For the text-containing cell, return its midpoint in [X, Y] coordinate format. 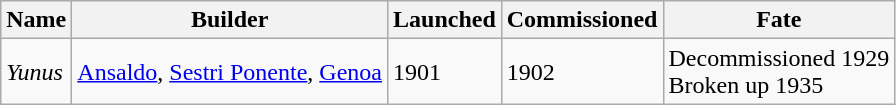
1902 [582, 72]
Yunus [36, 72]
Ansaldo, Sestri Ponente, Genoa [230, 72]
Builder [230, 20]
Commissioned [582, 20]
Fate [779, 20]
Decommissioned 1929Broken up 1935 [779, 72]
Launched [444, 20]
Name [36, 20]
1901 [444, 72]
